Return [X, Y] of the center of cell containing provided text 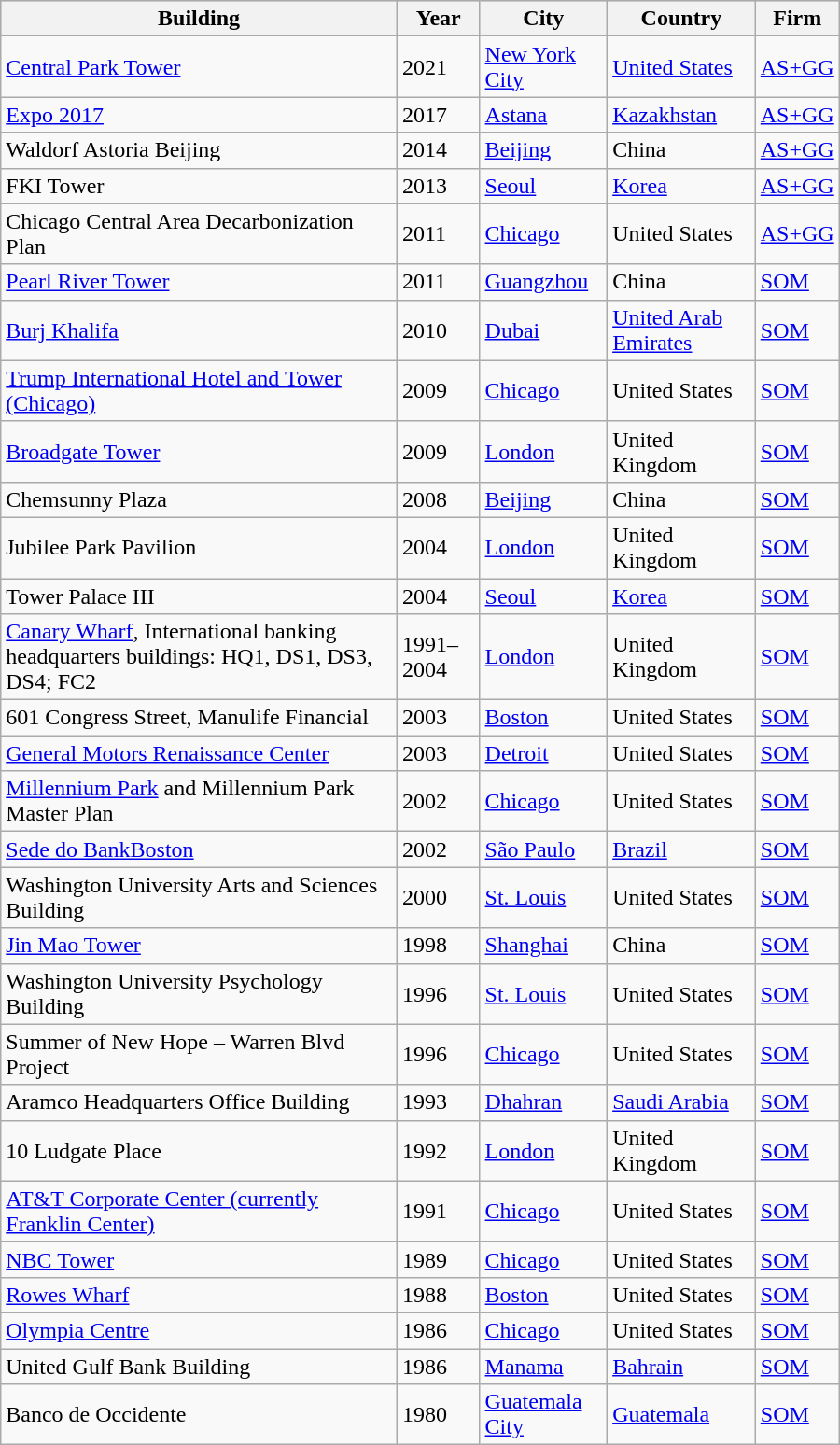
Aramco Headquarters Office Building [200, 1102]
1998 [439, 946]
Jin Mao Tower [200, 946]
Guatemala City [543, 1415]
Country [681, 19]
Brazil [681, 849]
1991 [439, 1212]
Expo 2017 [200, 115]
Firm [797, 19]
Millennium Park and Millennium Park Master Plan [200, 801]
Guatemala [681, 1415]
Dhahran [543, 1102]
Sede do BankBoston [200, 849]
São Paulo [543, 849]
Shanghai [543, 946]
Summer of New Hope – Warren Blvd Project [200, 1055]
New York City [543, 67]
Burj Khalifa [200, 330]
Tower Palace III [200, 596]
Guangzhou [543, 282]
2010 [439, 330]
Washington University Psychology Building [200, 993]
1980 [439, 1415]
Pearl River Tower [200, 282]
Manama [543, 1366]
Chicago Central Area Decarbonization Plan [200, 233]
Jubilee Park Pavilion [200, 547]
Chemsunny Plaza [200, 499]
2013 [439, 186]
Rowes Wharf [200, 1295]
2021 [439, 67]
1989 [439, 1259]
2017 [439, 115]
Astana [543, 115]
Olympia Centre [200, 1330]
Year [439, 19]
10 Ludgate Place [200, 1150]
Canary Wharf, International banking headquarters buildings: HQ1, DS1, DS3, DS4; FC2 [200, 657]
United Gulf Bank Building [200, 1366]
1992 [439, 1150]
City [543, 19]
2014 [439, 150]
1993 [439, 1102]
General Motors Renaissance Center [200, 753]
NBC Tower [200, 1259]
Waldorf Astoria Beijing [200, 150]
601 Congress Street, Manulife Financial [200, 718]
Trump International Hotel and Tower (Chicago) [200, 390]
1988 [439, 1295]
Bahrain [681, 1366]
Central Park Tower [200, 67]
Kazakhstan [681, 115]
Saudi Arabia [681, 1102]
Washington University Arts and Sciences Building [200, 898]
AT&T Corporate Center (currently Franklin Center) [200, 1212]
Broadgate Tower [200, 452]
2008 [439, 499]
FKI Tower [200, 186]
1991–2004 [439, 657]
2000 [439, 898]
Building [200, 19]
Banco de Occidente [200, 1415]
United Arab Emirates [681, 330]
Dubai [543, 330]
Detroit [543, 753]
